Identify which cell holds the provided text, then report its [x, y] central coordinate. 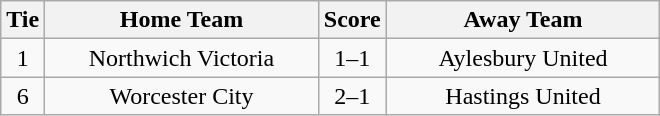
1–1 [352, 58]
Aylesbury United [523, 58]
Hastings United [523, 96]
6 [23, 96]
Worcester City [182, 96]
Away Team [523, 20]
Home Team [182, 20]
Tie [23, 20]
2–1 [352, 96]
Northwich Victoria [182, 58]
1 [23, 58]
Score [352, 20]
